Search for the cell housing the specified text and yield its (X, Y) center coordinate. 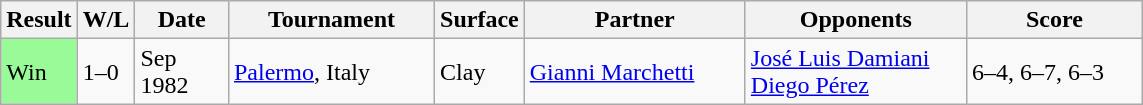
Gianni Marchetti (634, 72)
1–0 (106, 72)
José Luis Damiani Diego Pérez (856, 72)
Result (39, 20)
Opponents (856, 20)
6–4, 6–7, 6–3 (1054, 72)
Tournament (331, 20)
Partner (634, 20)
Date (182, 20)
Score (1054, 20)
Palermo, Italy (331, 72)
Sep 1982 (182, 72)
Clay (480, 72)
W/L (106, 20)
Surface (480, 20)
Win (39, 72)
